Output the [x, y] coordinate of the center of the cell containing the given text.  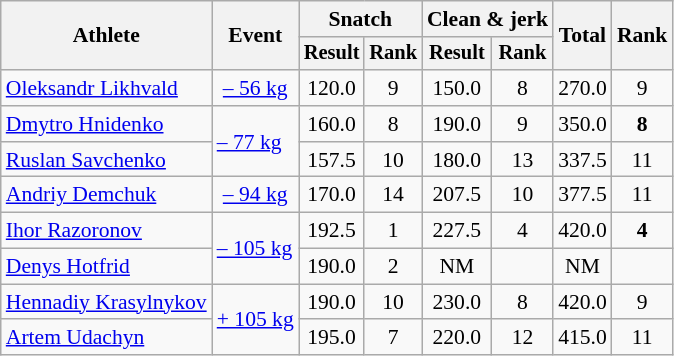
220.0 [457, 338]
Total [582, 36]
Ruslan Savchenko [106, 160]
195.0 [332, 338]
Snatch [360, 19]
– 94 kg [256, 195]
12 [522, 338]
Athlete [106, 36]
192.5 [332, 231]
157.5 [332, 160]
270.0 [582, 88]
– 56 kg [256, 88]
13 [522, 160]
1 [393, 231]
415.0 [582, 338]
Denys Hotfrid [106, 267]
Oleksandr Likhvald [106, 88]
Andriy Demchuk [106, 195]
– 77 kg [256, 142]
160.0 [332, 124]
7 [393, 338]
170.0 [332, 195]
+ 105 kg [256, 320]
Hennadiy Krasylnykov [106, 302]
120.0 [332, 88]
337.5 [582, 160]
Artem Udachyn [106, 338]
180.0 [457, 160]
227.5 [457, 231]
Clean & jerk [488, 19]
230.0 [457, 302]
Event [256, 36]
377.5 [582, 195]
14 [393, 195]
– 105 kg [256, 248]
Ihor Razoronov [106, 231]
350.0 [582, 124]
207.5 [457, 195]
Dmytro Hnidenko [106, 124]
150.0 [457, 88]
2 [393, 267]
